From the cell containing the given text, extract its center point as [X, Y] coordinate. 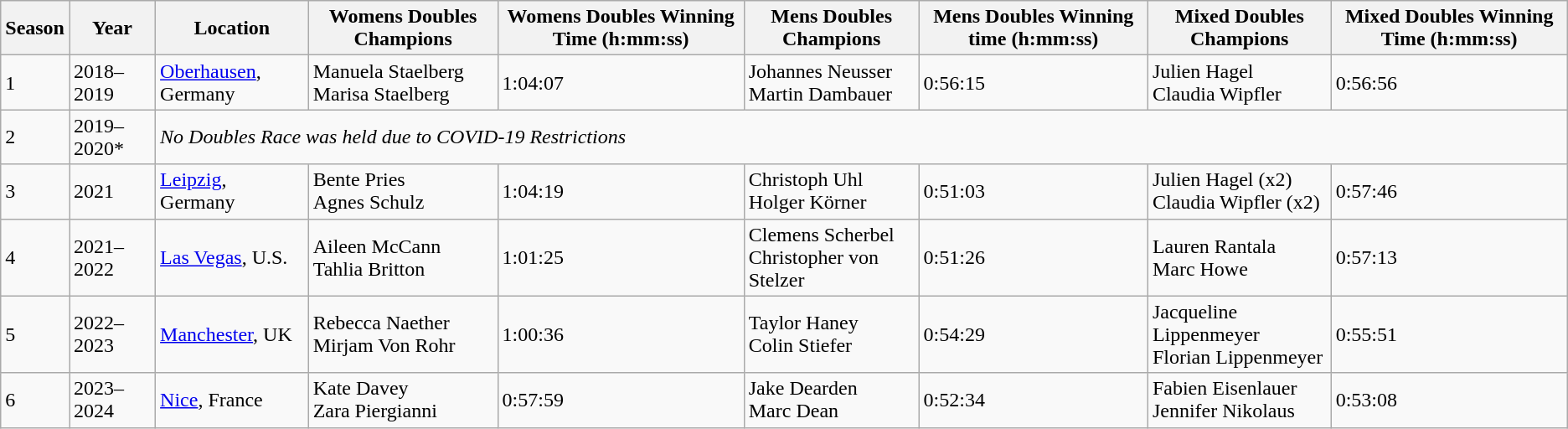
Season [35, 28]
Julien HagelClaudia Wipfler [1240, 82]
0:51:03 [1034, 191]
0:53:08 [1449, 401]
0:52:34 [1034, 401]
Womens Doubles Winning Time (h:mm:ss) [621, 28]
1:01:25 [621, 257]
3 [35, 191]
0:57:46 [1449, 191]
Julien Hagel (x2)Claudia Wipfler (x2) [1240, 191]
Kate Davey Zara Piergianni [403, 401]
5 [35, 334]
Manuela StaelbergMarisa Staelberg [403, 82]
No Doubles Race was held due to COVID-19 Restrictions [862, 137]
0:57:59 [621, 401]
0:54:29 [1034, 334]
Year [112, 28]
2023–2024 [112, 401]
Clemens ScherbelChristopher von Stelzer [831, 257]
0:56:15 [1034, 82]
0:57:13 [1449, 257]
2021 [112, 191]
2018–2019 [112, 82]
6 [35, 401]
Mixed Doubles Champions [1240, 28]
1:04:07 [621, 82]
Rebecca NaetherMirjam Von Rohr [403, 334]
1 [35, 82]
Jake Dearden Marc Dean [831, 401]
Johannes Neusser Martin Dambauer [831, 82]
Las Vegas, U.S. [233, 257]
0:51:26 [1034, 257]
4 [35, 257]
Womens Doubles Champions [403, 28]
Mens Doubles Winning time (h:mm:ss) [1034, 28]
2021–2022 [112, 257]
1:04:19 [621, 191]
2022–2023 [112, 334]
0:56:56 [1449, 82]
0:55:51 [1449, 334]
Lauren RantalaMarc Howe [1240, 257]
2019–2020* [112, 137]
2 [35, 137]
Aileen McCannTahlia Britton [403, 257]
Jacqueline Lippenmeyer Florian Lippenmeyer [1240, 334]
1:00:36 [621, 334]
Bente Pries Agnes Schulz [403, 191]
Mixed Doubles Winning Time (h:mm:ss) [1449, 28]
Leipzig, Germany [233, 191]
Location [233, 28]
Manchester, UK [233, 334]
Fabien Eisenlauer Jennifer Nikolaus [1240, 401]
Mens Doubles Champions [831, 28]
Oberhausen, Germany [233, 82]
Christoph UhlHolger Körner [831, 191]
Taylor Haney Colin Stiefer [831, 334]
Nice, France [233, 401]
